Detect which cell encompasses the target text, then output its [X, Y] center coordinate. 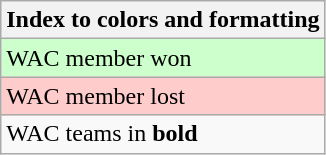
Index to colors and formatting [163, 20]
WAC teams in bold [163, 134]
WAC member won [163, 58]
WAC member lost [163, 96]
